Return the (x, y) coordinate for the center point of the cell that contains the specified text.  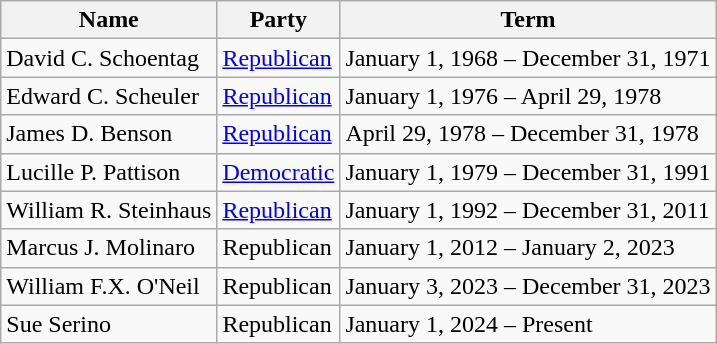
William F.X. O'Neil (109, 286)
Lucille P. Pattison (109, 172)
Edward C. Scheuler (109, 96)
William R. Steinhaus (109, 210)
Democratic (278, 172)
Name (109, 20)
January 1, 2012 – January 2, 2023 (528, 248)
Term (528, 20)
Sue Serino (109, 324)
Party (278, 20)
January 1, 1968 – December 31, 1971 (528, 58)
January 1, 1976 – April 29, 1978 (528, 96)
January 1, 1979 – December 31, 1991 (528, 172)
January 3, 2023 – December 31, 2023 (528, 286)
April 29, 1978 – December 31, 1978 (528, 134)
Marcus J. Molinaro (109, 248)
January 1, 1992 – December 31, 2011 (528, 210)
January 1, 2024 – Present (528, 324)
James D. Benson (109, 134)
David C. Schoentag (109, 58)
